Scan for the cell matching the given text and deliver its (x, y) coordinate at center. 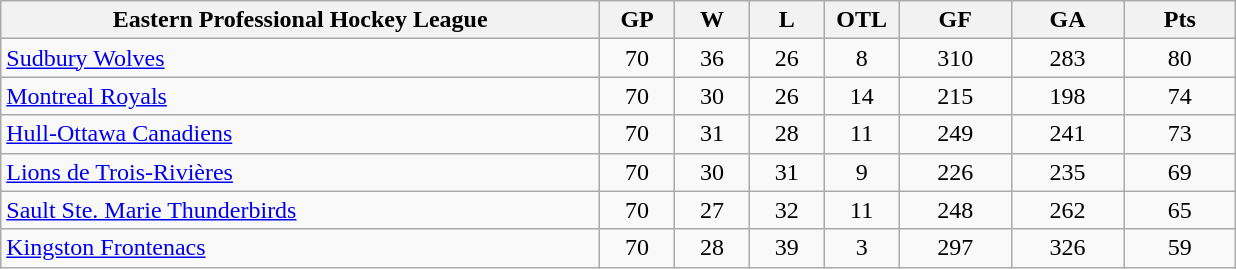
283 (1067, 58)
59 (1180, 248)
W (712, 20)
226 (955, 172)
249 (955, 134)
248 (955, 210)
GF (955, 20)
32 (786, 210)
65 (1180, 210)
80 (1180, 58)
27 (712, 210)
Eastern Professional Hockey League (300, 20)
Pts (1180, 20)
198 (1067, 96)
36 (712, 58)
14 (862, 96)
Montreal Royals (300, 96)
Kingston Frontenacs (300, 248)
Hull-Ottawa Canadiens (300, 134)
297 (955, 248)
8 (862, 58)
3 (862, 248)
235 (1067, 172)
GA (1067, 20)
Lions de Trois-Rivières (300, 172)
Sault Ste. Marie Thunderbirds (300, 210)
215 (955, 96)
69 (1180, 172)
9 (862, 172)
OTL (862, 20)
310 (955, 58)
262 (1067, 210)
73 (1180, 134)
326 (1067, 248)
241 (1067, 134)
Sudbury Wolves (300, 58)
39 (786, 248)
GP (638, 20)
L (786, 20)
74 (1180, 96)
